From the cell containing the given text, extract its center point as (x, y) coordinate. 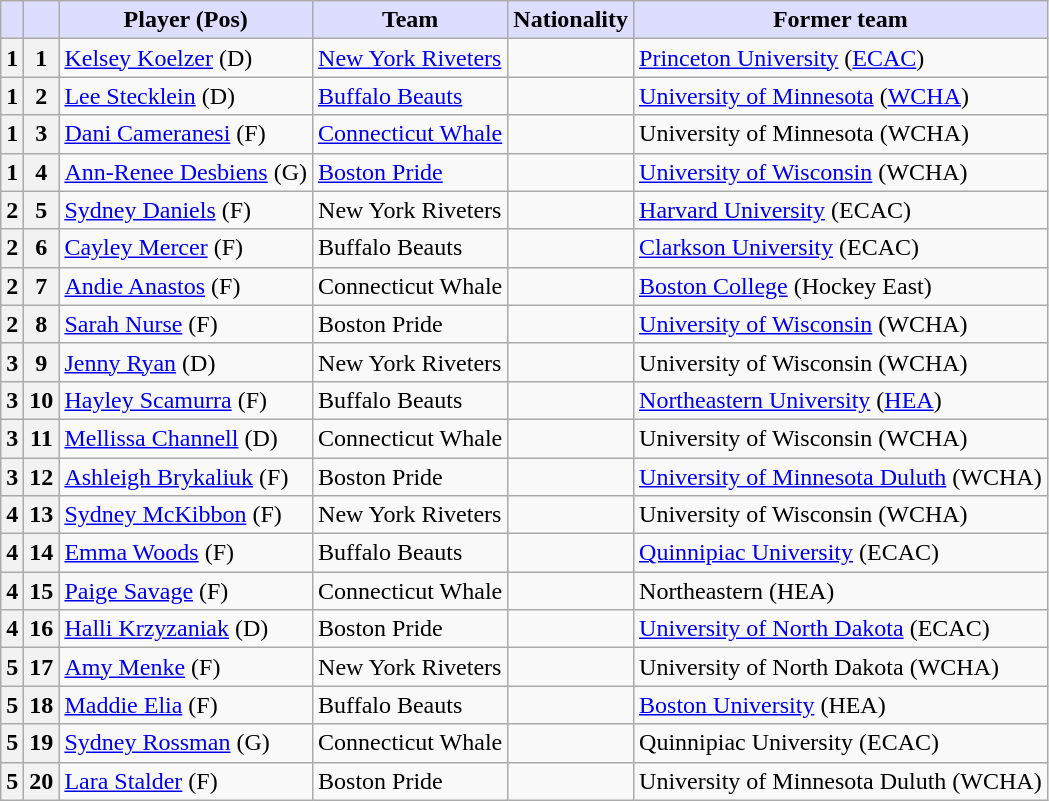
20 (42, 781)
7 (42, 286)
18 (42, 705)
6 (42, 248)
Maddie Elia (F) (186, 705)
Northeastern University (HEA) (841, 400)
Amy Menke (F) (186, 667)
Sydney Daniels (F) (186, 210)
Andie Anastos (F) (186, 286)
Team (410, 20)
Sydney Rossman (G) (186, 743)
15 (42, 591)
11 (42, 438)
Kelsey Koelzer (D) (186, 58)
Nationality (571, 20)
Halli Krzyzaniak (D) (186, 629)
Northeastern (HEA) (841, 591)
University of North Dakota (WCHA) (841, 667)
Lara Stalder (F) (186, 781)
Boston College (Hockey East) (841, 286)
Ashleigh Brykaliuk (F) (186, 477)
12 (42, 477)
Boston University (HEA) (841, 705)
Paige Savage (F) (186, 591)
Clarkson University (ECAC) (841, 248)
Jenny Ryan (D) (186, 362)
8 (42, 324)
Sydney McKibbon (F) (186, 515)
Mellissa Channell (D) (186, 438)
Emma Woods (F) (186, 553)
Sarah Nurse (F) (186, 324)
Player (Pos) (186, 20)
14 (42, 553)
Hayley Scamurra (F) (186, 400)
Former team (841, 20)
13 (42, 515)
10 (42, 400)
Ann-Renee Desbiens (G) (186, 172)
Princeton University (ECAC) (841, 58)
16 (42, 629)
Cayley Mercer (F) (186, 248)
Lee Stecklein (D) (186, 96)
University of North Dakota (ECAC) (841, 629)
Dani Cameranesi (F) (186, 134)
Harvard University (ECAC) (841, 210)
17 (42, 667)
19 (42, 743)
9 (42, 362)
